Identify which cell holds the provided text, then report its [x, y] central coordinate. 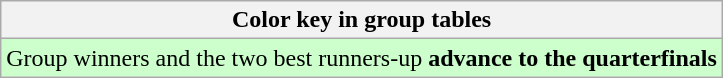
Group winners and the two best runners-up advance to the quarterfinals [362, 58]
Color key in group tables [362, 20]
